Capture the cell that displays the provided text and extract its [x, y] central coordinate. 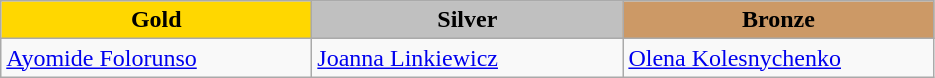
Olena Kolesnychenko [778, 58]
Silver [468, 20]
Gold [156, 20]
Ayomide Folorunso [156, 58]
Joanna Linkiewicz [468, 58]
Bronze [778, 20]
